Scan for the cell matching the given text and deliver its [x, y] coordinate at center. 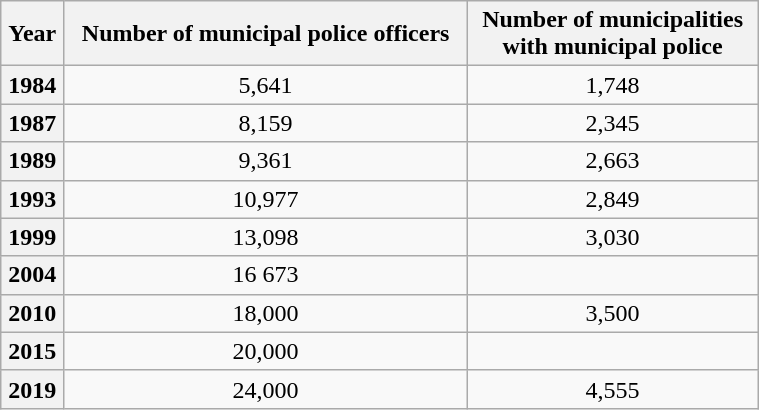
2015 [32, 351]
8,159 [266, 123]
13,098 [266, 237]
4,555 [613, 389]
1,748 [613, 85]
18,000 [266, 313]
1999 [32, 237]
2019 [32, 389]
2010 [32, 313]
10,977 [266, 199]
3,030 [613, 237]
Year [32, 34]
2,345 [613, 123]
16 673 [266, 275]
1993 [32, 199]
9,361 [266, 161]
1989 [32, 161]
20,000 [266, 351]
2,849 [613, 199]
1984 [32, 85]
2004 [32, 275]
1987 [32, 123]
24,000 [266, 389]
2,663 [613, 161]
Number of municipalities with municipal police [613, 34]
Number of municipal police officers [266, 34]
3,500 [613, 313]
5,641 [266, 85]
